For the text-containing cell, return its midpoint in [x, y] coordinate format. 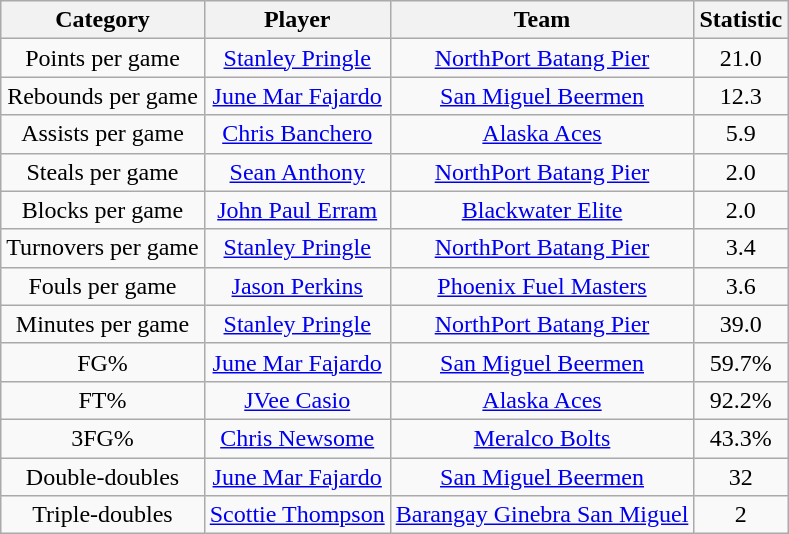
JVee Casio [297, 400]
Minutes per game [102, 324]
92.2% [741, 400]
Phoenix Fuel Masters [542, 286]
43.3% [741, 438]
Meralco Bolts [542, 438]
Triple-doubles [102, 515]
Turnovers per game [102, 248]
Blocks per game [102, 210]
Barangay Ginebra San Miguel [542, 515]
Category [102, 20]
Fouls per game [102, 286]
2 [741, 515]
39.0 [741, 324]
3.6 [741, 286]
59.7% [741, 362]
Scottie Thompson [297, 515]
Chris Banchero [297, 134]
Blackwater Elite [542, 210]
12.3 [741, 96]
FG% [102, 362]
Rebounds per game [102, 96]
3.4 [741, 248]
32 [741, 477]
Chris Newsome [297, 438]
Points per game [102, 58]
Player [297, 20]
5.9 [741, 134]
Assists per game [102, 134]
John Paul Erram [297, 210]
Jason Perkins [297, 286]
Double-doubles [102, 477]
21.0 [741, 58]
Steals per game [102, 172]
Sean Anthony [297, 172]
3FG% [102, 438]
Team [542, 20]
Statistic [741, 20]
FT% [102, 400]
